Determine the [X, Y] coordinate at the center of the cell enclosing the given text.  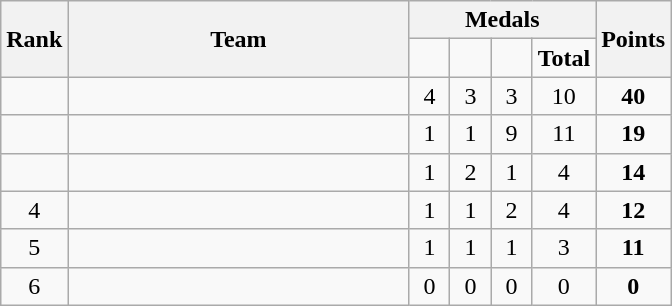
40 [634, 96]
Rank [34, 39]
Medals [502, 20]
5 [34, 248]
14 [634, 172]
12 [634, 210]
6 [34, 286]
Points [634, 39]
Total [564, 58]
Team [238, 39]
19 [634, 134]
10 [564, 96]
9 [512, 134]
